For the text-containing cell, return its midpoint in [x, y] coordinate format. 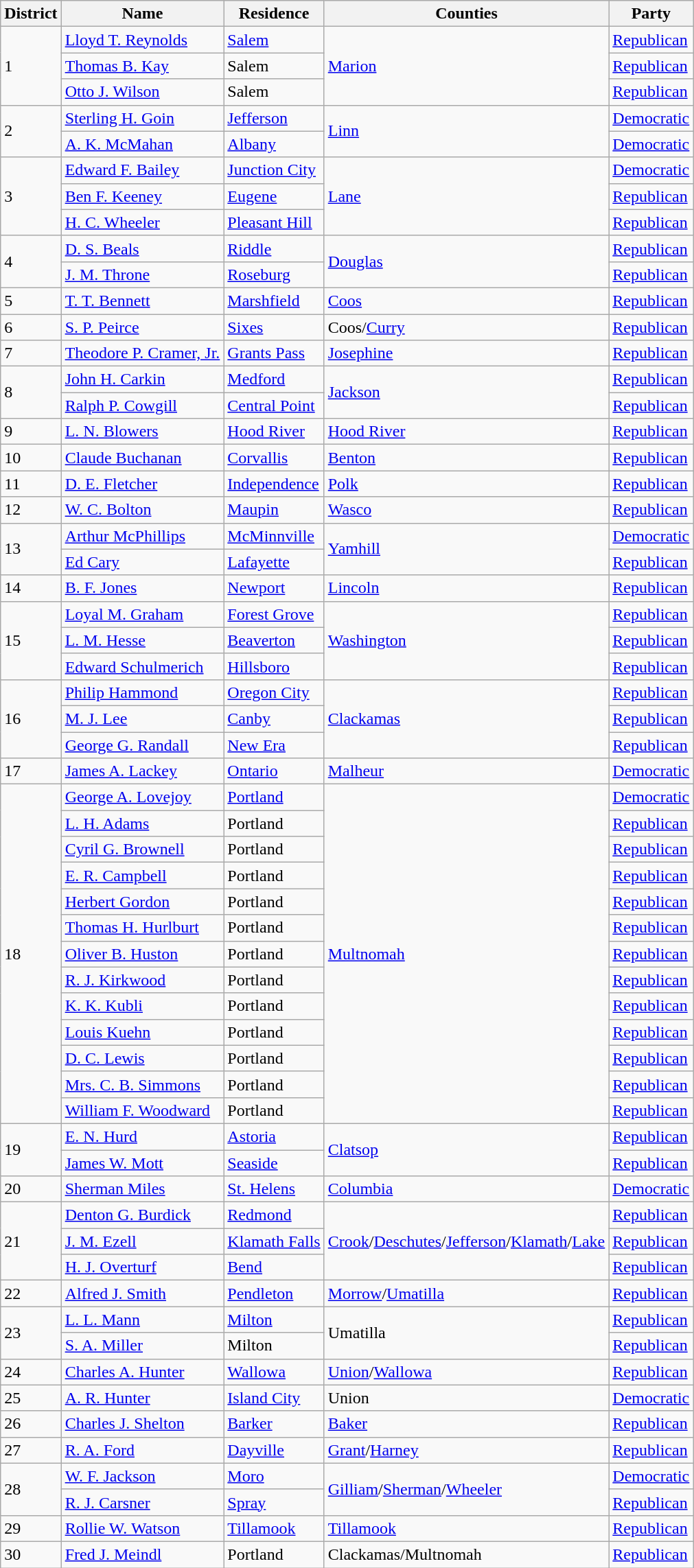
District [31, 14]
D. E. Fletcher [143, 484]
Louis Kuehn [143, 1032]
Roseburg [274, 274]
Independence [274, 484]
Riddle [274, 248]
Crook/Deschutes/Jefferson/Klamath/Lake [467, 1241]
3 [31, 196]
Washington [467, 640]
17 [31, 771]
Bend [274, 1267]
Beaverton [274, 640]
George G. Randall [143, 745]
Baker [467, 1424]
D. C. Lewis [143, 1058]
Philip Hammond [143, 692]
S. A. Miller [143, 1346]
25 [31, 1398]
Edward Schulmerich [143, 666]
Arthur McPhillips [143, 536]
Thomas B. Kay [143, 66]
Pleasant Hill [274, 222]
28 [31, 1489]
Edward F. Bailey [143, 170]
Gilliam/Sherman/Wheeler [467, 1489]
Alfred J. Smith [143, 1294]
Charles J. Shelton [143, 1424]
L. N. Blowers [143, 432]
Multnomah [467, 954]
Fred J. Meindl [143, 1554]
J. M. Throne [143, 274]
Albany [274, 144]
Yamhill [467, 549]
T. T. Bennett [143, 301]
Counties [467, 14]
Loyal M. Graham [143, 614]
Clatsop [467, 1149]
Denton G. Burdick [143, 1215]
Name [143, 14]
R. A. Ford [143, 1450]
Central Point [274, 406]
Sterling H. Goin [143, 118]
Jefferson [274, 118]
Astoria [274, 1136]
Grant/Harney [467, 1450]
11 [31, 484]
Benton [467, 458]
Ontario [274, 771]
New Era [274, 745]
26 [31, 1424]
E. R. Campbell [143, 876]
Union [467, 1398]
Oregon City [274, 692]
K. K. Kubli [143, 1006]
22 [31, 1294]
Linn [467, 131]
Herbert Gordon [143, 902]
W. C. Bolton [143, 510]
7 [31, 353]
E. N. Hurd [143, 1136]
Lafayette [274, 562]
Medford [274, 379]
2 [31, 131]
R. J. Carsner [143, 1502]
Marion [467, 66]
Moro [274, 1476]
Charles A. Hunter [143, 1372]
Dayville [274, 1450]
8 [31, 393]
Theodore P. Cramer, Jr. [143, 353]
Malheur [467, 771]
30 [31, 1554]
R. J. Kirkwood [143, 980]
Hillsboro [274, 666]
Ben F. Keeney [143, 196]
Barker [274, 1424]
Jackson [467, 393]
George A. Lovejoy [143, 797]
Polk [467, 484]
L. H. Adams [143, 823]
Wallowa [274, 1372]
Rollie W. Watson [143, 1528]
Otto J. Wilson [143, 92]
M. J. Lee [143, 718]
James A. Lackey [143, 771]
Junction City [274, 170]
Coos [467, 301]
Residence [274, 14]
Cyril G. Brownell [143, 850]
6 [31, 327]
A. R. Hunter [143, 1398]
Clackamas/Multnomah [467, 1554]
Canby [274, 718]
4 [31, 261]
Ed Cary [143, 562]
H. J. Overturf [143, 1267]
Douglas [467, 261]
D. S. Beals [143, 248]
A. K. McMahan [143, 144]
9 [31, 432]
23 [31, 1333]
Union/Wallowa [467, 1372]
Maupin [274, 510]
29 [31, 1528]
Thomas H. Hurlburt [143, 928]
Grants Pass [274, 353]
Eugene [274, 196]
B. F. Jones [143, 588]
L. L. Mann [143, 1320]
Clackamas [467, 718]
Spray [274, 1502]
Redmond [274, 1215]
L. M. Hesse [143, 640]
St. Helens [274, 1189]
Mrs. C. B. Simmons [143, 1084]
H. C. Wheeler [143, 222]
Josephine [467, 353]
Columbia [467, 1189]
5 [31, 301]
Ralph P. Cowgill [143, 406]
Umatilla [467, 1333]
18 [31, 954]
Pendleton [274, 1294]
19 [31, 1149]
Sixes [274, 327]
Seaside [274, 1163]
Lincoln [467, 588]
Marshfield [274, 301]
14 [31, 588]
Sherman Miles [143, 1189]
13 [31, 549]
24 [31, 1372]
Klamath Falls [274, 1241]
S. P. Peirce [143, 327]
William F. Woodward [143, 1110]
Lane [467, 196]
Corvallis [274, 458]
16 [31, 718]
J. M. Ezell [143, 1241]
Morrow/Umatilla [467, 1294]
15 [31, 640]
Claude Buchanan [143, 458]
John H. Carkin [143, 379]
W. F. Jackson [143, 1476]
Lloyd T. Reynolds [143, 40]
Island City [274, 1398]
McMinnville [274, 536]
27 [31, 1450]
Party [651, 14]
20 [31, 1189]
James W. Mott [143, 1163]
21 [31, 1241]
Wasco [467, 510]
Oliver B. Huston [143, 954]
10 [31, 458]
12 [31, 510]
Newport [274, 588]
1 [31, 66]
Forest Grove [274, 614]
Coos/Curry [467, 327]
